Search for the cell housing the specified text and yield its [X, Y] center coordinate. 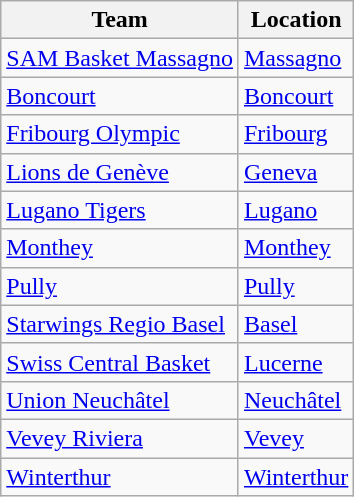
Vevey [296, 438]
Lucerne [296, 362]
Lugano Tigers [120, 210]
Vevey Riviera [120, 438]
Lions de Genève [120, 172]
Location [296, 20]
Fribourg [296, 134]
Union Neuchâtel [120, 400]
Team [120, 20]
Lugano [296, 210]
Massagno [296, 58]
Neuchâtel [296, 400]
Basel [296, 324]
Fribourg Olympic [120, 134]
Geneva [296, 172]
Starwings Regio Basel [120, 324]
SAM Basket Massagno [120, 58]
Swiss Central Basket [120, 362]
